Capture the cell that displays the provided text and extract its (X, Y) central coordinate. 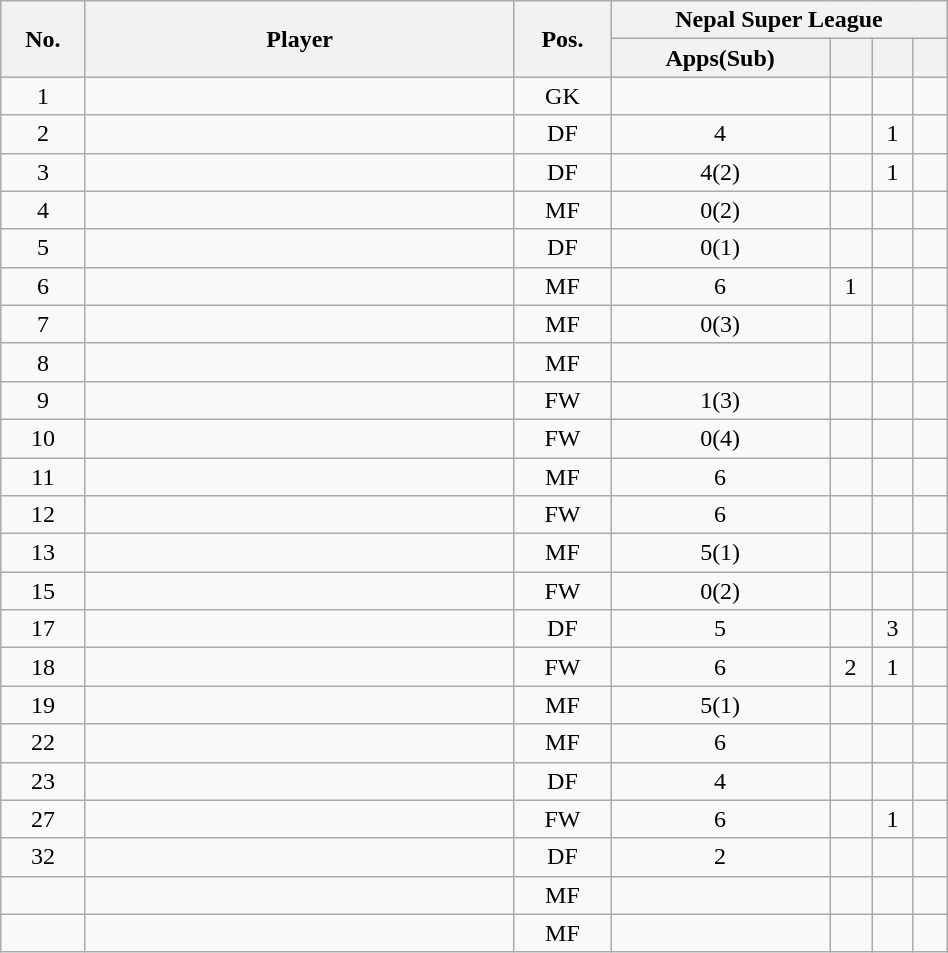
Player (300, 39)
11 (43, 477)
22 (43, 743)
Pos. (562, 39)
10 (43, 438)
19 (43, 705)
18 (43, 667)
1(3) (720, 400)
32 (43, 857)
13 (43, 553)
0(3) (720, 324)
GK (562, 96)
0(4) (720, 438)
4(2) (720, 172)
23 (43, 781)
12 (43, 515)
17 (43, 629)
15 (43, 591)
No. (43, 39)
27 (43, 819)
0(1) (720, 248)
7 (43, 324)
Apps(Sub) (720, 58)
Nepal Super League (780, 20)
9 (43, 400)
8 (43, 362)
